For the text-containing cell, return its midpoint in (X, Y) coordinate format. 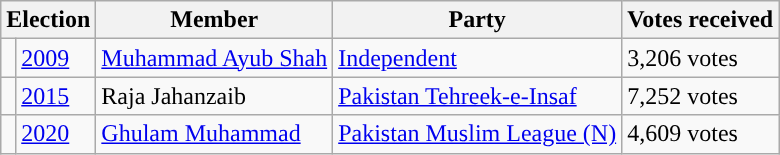
Muhammad Ayub Shah (214, 58)
Pakistan Muslim League (N) (478, 134)
2020 (56, 134)
Ghulam Muhammad (214, 134)
Raja Jahanzaib (214, 96)
Party (478, 20)
2009 (56, 58)
Votes received (700, 20)
Member (214, 20)
Election (48, 20)
3,206 votes (700, 58)
7,252 votes (700, 96)
4,609 votes (700, 134)
2015 (56, 96)
Independent (478, 58)
Pakistan Tehreek-e-Insaf (478, 96)
